Scan for the cell matching the given text and deliver its [X, Y] coordinate at center. 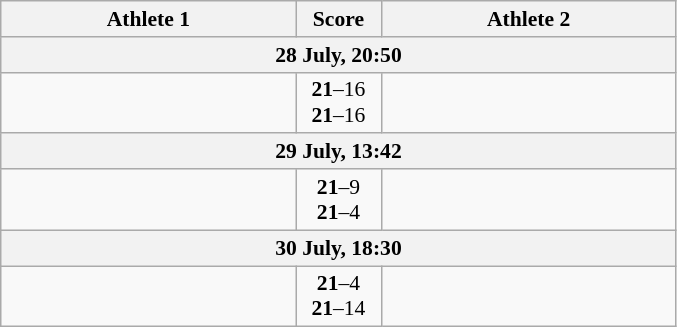
Score [338, 19]
21–921–4 [338, 200]
28 July, 20:50 [338, 55]
29 July, 13:42 [338, 152]
Athlete 2 [528, 19]
30 July, 18:30 [338, 248]
21–1621–16 [338, 102]
Athlete 1 [148, 19]
21–421–14 [338, 296]
